Extract the [X, Y] coordinate from the center of the cell holding the provided text.  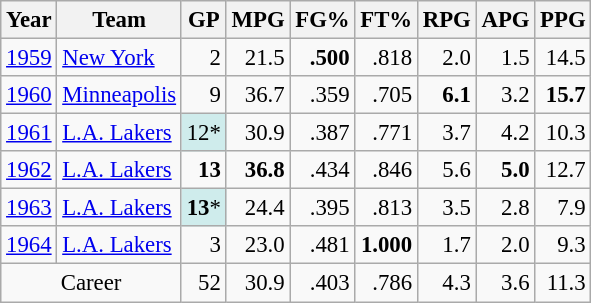
7.9 [563, 208]
.705 [386, 95]
.813 [386, 208]
12* [204, 133]
52 [204, 283]
4.2 [506, 133]
1959 [29, 58]
9 [204, 95]
11.3 [563, 283]
3.6 [506, 283]
Team [119, 20]
Minneapolis [119, 95]
.786 [386, 283]
.434 [322, 170]
36.8 [258, 170]
APG [506, 20]
24.4 [258, 208]
10.3 [563, 133]
.500 [322, 58]
3.2 [506, 95]
.387 [322, 133]
5.0 [506, 170]
23.0 [258, 245]
1962 [29, 170]
6.1 [446, 95]
.359 [322, 95]
14.5 [563, 58]
9.3 [563, 245]
2 [204, 58]
1.7 [446, 245]
3.7 [446, 133]
36.7 [258, 95]
FT% [386, 20]
Career [92, 283]
.846 [386, 170]
3 [204, 245]
13 [204, 170]
15.7 [563, 95]
1963 [29, 208]
13* [204, 208]
FG% [322, 20]
PPG [563, 20]
Year [29, 20]
3.5 [446, 208]
RPG [446, 20]
1961 [29, 133]
.818 [386, 58]
.771 [386, 133]
1.5 [506, 58]
.395 [322, 208]
MPG [258, 20]
GP [204, 20]
21.5 [258, 58]
2.8 [506, 208]
.403 [322, 283]
1960 [29, 95]
.481 [322, 245]
1964 [29, 245]
12.7 [563, 170]
New York [119, 58]
4.3 [446, 283]
5.6 [446, 170]
1.000 [386, 245]
